Locate the cell with the specified text and output its (X, Y) center coordinate. 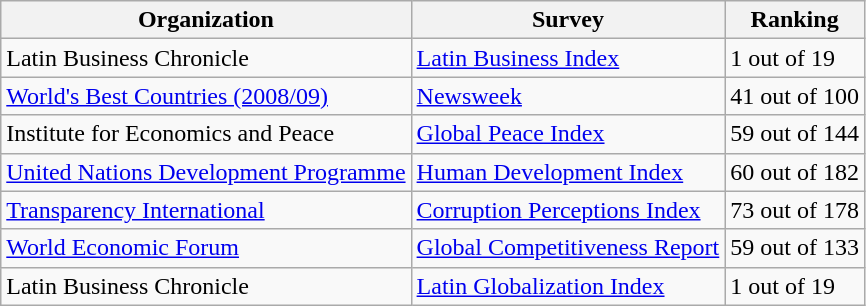
Organization (206, 20)
Survey (568, 20)
Global Competitiveness Report (568, 248)
73 out of 178 (795, 210)
Transparency International (206, 210)
Latin Business Index (568, 58)
World's Best Countries (2008/09) (206, 96)
Corruption Perceptions Index (568, 210)
Global Peace Index (568, 134)
Ranking (795, 20)
Newsweek (568, 96)
59 out of 144 (795, 134)
Institute for Economics and Peace (206, 134)
United Nations Development Programme (206, 172)
Latin Globalization Index (568, 286)
World Economic Forum (206, 248)
59 out of 133 (795, 248)
41 out of 100 (795, 96)
60 out of 182 (795, 172)
Human Development Index (568, 172)
